Detect which cell encompasses the target text, then output its (X, Y) center coordinate. 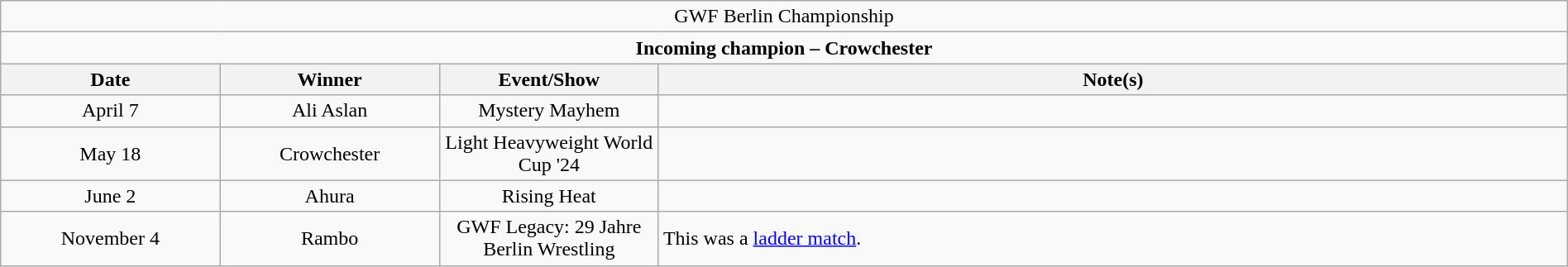
Winner (329, 79)
This was a ladder match. (1113, 238)
GWF Berlin Championship (784, 17)
April 7 (111, 111)
GWF Legacy: 29 Jahre Berlin Wrestling (549, 238)
Event/Show (549, 79)
Crowchester (329, 154)
Note(s) (1113, 79)
Mystery Mayhem (549, 111)
Ahura (329, 196)
June 2 (111, 196)
Incoming champion – Crowchester (784, 48)
Date (111, 79)
Ali Aslan (329, 111)
November 4 (111, 238)
May 18 (111, 154)
Rambo (329, 238)
Light Heavyweight World Cup '24 (549, 154)
Rising Heat (549, 196)
